Pinpoint the cell where the given text exists, returning its [x, y] midpoint coordinate. 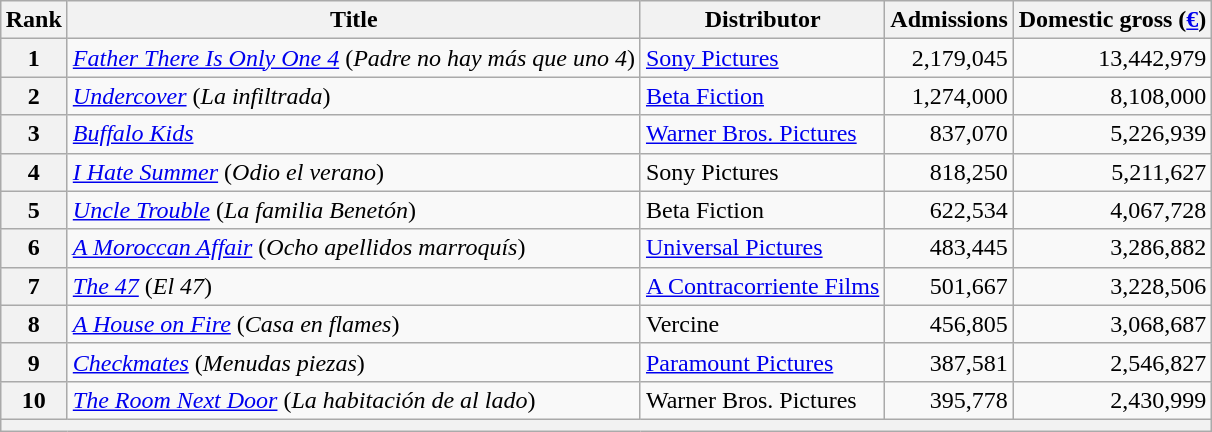
483,445 [949, 248]
4,067,728 [1112, 210]
5 [34, 210]
6 [34, 248]
Paramount Pictures [762, 362]
8 [34, 324]
622,534 [949, 210]
3,286,882 [1112, 248]
Buffalo Kids [354, 134]
395,778 [949, 400]
2 [34, 96]
1 [34, 58]
Domestic gross (€) [1112, 20]
387,581 [949, 362]
8,108,000 [1112, 96]
Rank [34, 20]
The 47 (El 47) [354, 286]
5,226,939 [1112, 134]
2,430,999 [1112, 400]
Admissions [949, 20]
Title [354, 20]
9 [34, 362]
The Room Next Door (La habitación de al lado) [354, 400]
Vercine [762, 324]
3,068,687 [1112, 324]
Universal Pictures [762, 248]
1,274,000 [949, 96]
Uncle Trouble (La familia Benetón) [354, 210]
501,667 [949, 286]
7 [34, 286]
A Moroccan Affair (Ocho apellidos marroquís) [354, 248]
A House on Fire (Casa en flames) [354, 324]
2,546,827 [1112, 362]
4 [34, 172]
A Contracorriente Films [762, 286]
3 [34, 134]
5,211,627 [1112, 172]
Distributor [762, 20]
I Hate Summer (Odio el verano) [354, 172]
3,228,506 [1112, 286]
2,179,045 [949, 58]
Checkmates (Menudas piezas) [354, 362]
13,442,979 [1112, 58]
818,250 [949, 172]
Undercover (La infiltrada) [354, 96]
456,805 [949, 324]
837,070 [949, 134]
10 [34, 400]
Father There Is Only One 4 (Padre no hay más que uno 4) [354, 58]
